Identify which cell holds the provided text, then report its [x, y] central coordinate. 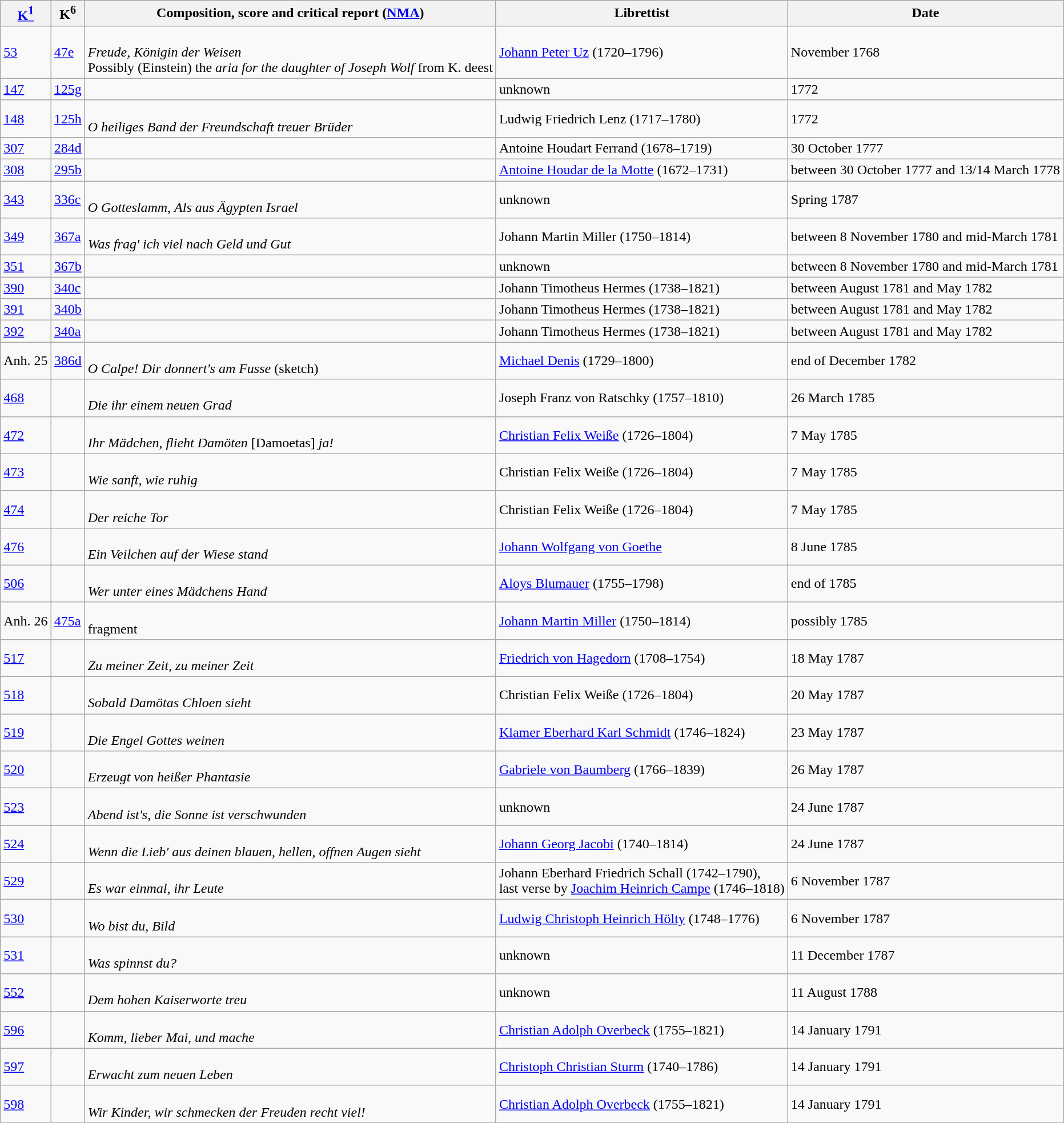
Klamer Eberhard Karl Schmidt (1746–1824) [642, 732]
530 [26, 919]
517 [26, 658]
53 [26, 52]
Ihr Mädchen, flieht Damöten [Damoetas] ja! [290, 435]
367a [67, 236]
Johann Eberhard Friedrich Schall (1742–1790),last verse by Joachim Heinrich Campe (1746–1818) [642, 881]
Johann Peter Uz (1720–1796) [642, 52]
26 March 1785 [925, 398]
Ein Veilchen auf der Wiese stand [290, 546]
20 May 1787 [925, 696]
295b [67, 170]
147 [26, 89]
23 May 1787 [925, 732]
340c [67, 288]
fragment [290, 620]
Joseph Franz von Ratschky (1757–1810) [642, 398]
351 [26, 266]
392 [26, 331]
Anh. 26 [26, 620]
O heiliges Band der Freundschaft treuer Brüder [290, 119]
Ludwig Friedrich Lenz (1717–1780) [642, 119]
Antoine Houdart Ferrand (1678–1719) [642, 148]
November 1768 [925, 52]
Zu meiner Zeit, zu meiner Zeit [290, 658]
340b [67, 310]
Was frag' ich viel nach Geld und Gut [290, 236]
Johann Wolfgang von Goethe [642, 546]
518 [26, 696]
475a [67, 620]
Composition, score and critical report (NMA) [290, 14]
Wie sanft, wie ruhig [290, 472]
O Calpe! Dir donnert's am Fusse (sketch) [290, 361]
519 [26, 732]
125h [67, 119]
336c [67, 200]
Was spinnst du? [290, 955]
Dem hohen Kaiserworte treu [290, 993]
340a [67, 331]
531 [26, 955]
476 [26, 546]
30 October 1777 [925, 148]
Spring 1787 [925, 200]
367b [67, 266]
474 [26, 510]
end of December 1782 [925, 361]
Wo bist du, Bild [290, 919]
Anh. 25 [26, 361]
Ludwig Christoph Heinrich Hölty (1748–1776) [642, 919]
11 August 1788 [925, 993]
47e [67, 52]
end of 1785 [925, 584]
Sobald Damötas Chloen sieht [290, 696]
Christoph Christian Sturm (1740–1786) [642, 1067]
Freude, Königin der WeisenPossibly (Einstein) the aria for the daughter of Joseph Wolf from K. deest [290, 52]
524 [26, 844]
Gabriele von Baumberg (1766–1839) [642, 770]
8 June 1785 [925, 546]
529 [26, 881]
343 [26, 200]
Date [925, 14]
284d [67, 148]
between 30 October 1777 and 13/14 March 1778 [925, 170]
468 [26, 398]
Die Engel Gottes weinen [290, 732]
Der reiche Tor [290, 510]
473 [26, 472]
308 [26, 170]
Komm, lieber Mai, und mache [290, 1029]
Librettist [642, 14]
K6 [67, 14]
Wir Kinder, wir schmecken der Freuden recht viel! [290, 1104]
Friedrich von Hagedorn (1708–1754) [642, 658]
Wenn die Lieb' aus deinen blauen, hellen, offnen Augen sieht [290, 844]
148 [26, 119]
Abend ist's, die Sonne ist verschwunden [290, 807]
Es war einmal, ihr Leute [290, 881]
26 May 1787 [925, 770]
Antoine Houdar de la Motte (1672–1731) [642, 170]
472 [26, 435]
523 [26, 807]
11 December 1787 [925, 955]
Wer unter eines Mädchens Hand [290, 584]
520 [26, 770]
386d [67, 361]
349 [26, 236]
Aloys Blumauer (1755–1798) [642, 584]
O Gotteslamm, Als aus Ägypten Israel [290, 200]
597 [26, 1067]
391 [26, 310]
307 [26, 148]
Die ihr einem neuen Grad [290, 398]
596 [26, 1029]
Johann Georg Jacobi (1740–1814) [642, 844]
506 [26, 584]
598 [26, 1104]
possibly 1785 [925, 620]
Erzeugt von heißer Phantasie [290, 770]
390 [26, 288]
Michael Denis (1729–1800) [642, 361]
18 May 1787 [925, 658]
K1 [26, 14]
552 [26, 993]
125g [67, 89]
Erwacht zum neuen Leben [290, 1067]
